Locate the cell with the specified text and output its [X, Y] center coordinate. 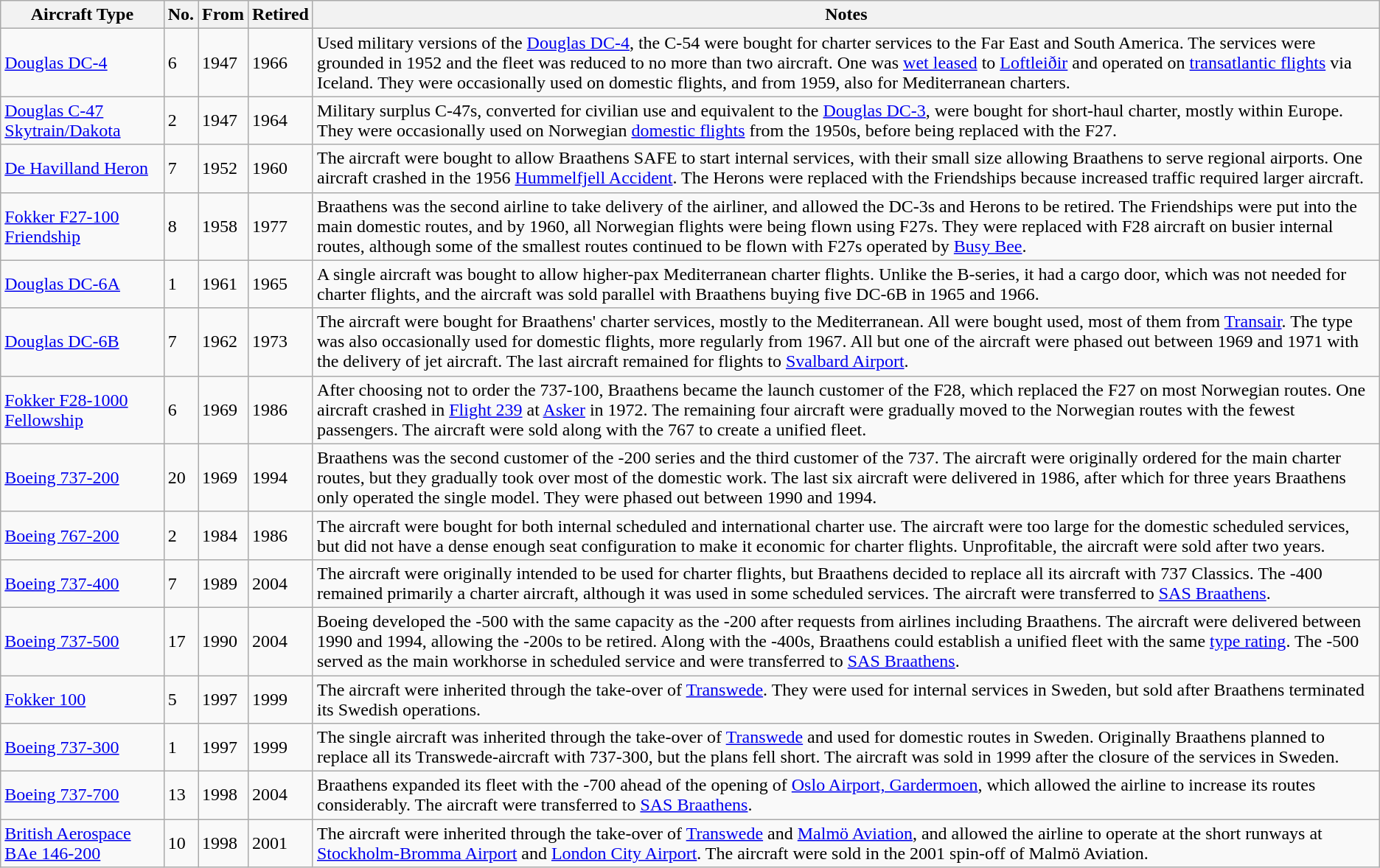
13 [181, 796]
Fokker F27-100 Friendship [83, 226]
Aircraft Type [83, 15]
Retired [281, 15]
Boeing 737-400 [83, 584]
1962 [223, 342]
Douglas C-47 Skytrain/Dakota [83, 121]
Douglas DC-4 [83, 63]
1965 [281, 284]
De Havilland Heron [83, 168]
1990 [223, 641]
8 [181, 226]
From [223, 15]
17 [181, 641]
Notes [846, 15]
1989 [223, 584]
1952 [223, 168]
10 [181, 843]
No. [181, 15]
2001 [281, 843]
Boeing 737-200 [83, 477]
1966 [281, 63]
Douglas DC-6A [83, 284]
1958 [223, 226]
20 [181, 477]
5 [181, 699]
1973 [281, 342]
1964 [281, 121]
Fokker F28-1000 Fellowship [83, 410]
1960 [281, 168]
1984 [223, 535]
Douglas DC-6B [83, 342]
Boeing 767-200 [83, 535]
Boeing 737-700 [83, 796]
Fokker 100 [83, 699]
Boeing 737-300 [83, 747]
British Aerospace BAe 146-200 [83, 843]
1977 [281, 226]
Boeing 737-500 [83, 641]
1994 [281, 477]
1961 [223, 284]
